Provide the [X, Y] coordinate of the cell's center where the given text is located.  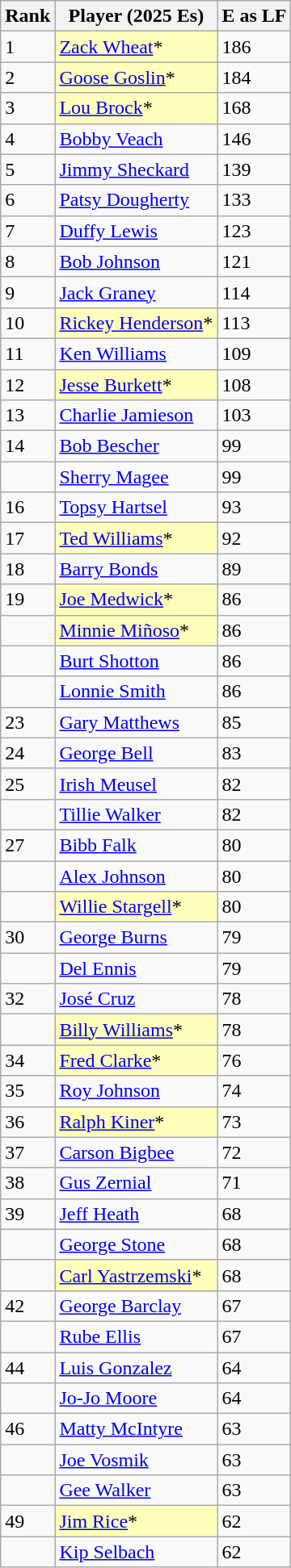
32 [27, 999]
Ken Williams [136, 353]
71 [254, 1183]
Rube Ellis [136, 1336]
Jesse Burkett* [136, 385]
George Bell [136, 753]
76 [254, 1060]
39 [27, 1214]
7 [27, 231]
Luis Gonzalez [136, 1368]
Charlie Jamieson [136, 416]
Jack Graney [136, 292]
Bob Johnson [136, 261]
14 [27, 446]
Gee Walker [136, 1491]
1 [27, 47]
Gary Matthews [136, 722]
113 [254, 323]
38 [27, 1183]
11 [27, 353]
Carl Yastrzemski* [136, 1275]
12 [27, 385]
83 [254, 753]
Burt Shotton [136, 661]
3 [27, 108]
123 [254, 231]
186 [254, 47]
121 [254, 261]
Kip Selbach [136, 1552]
36 [27, 1122]
6 [27, 200]
93 [254, 508]
2 [27, 77]
17 [27, 538]
25 [27, 784]
13 [27, 416]
5 [27, 169]
Topsy Hartsel [136, 508]
Roy Johnson [136, 1091]
24 [27, 753]
46 [27, 1429]
Billy Williams* [136, 1030]
133 [254, 200]
Bobby Veach [136, 139]
74 [254, 1091]
23 [27, 722]
35 [27, 1091]
8 [27, 261]
Player (2025 Es) [136, 16]
37 [27, 1152]
9 [27, 292]
18 [27, 569]
Joe Vosmik [136, 1460]
139 [254, 169]
Goose Goslin* [136, 77]
10 [27, 323]
Carson Bigbee [136, 1152]
Ralph Kiner* [136, 1122]
George Burns [136, 938]
42 [27, 1306]
Sherry Magee [136, 477]
Rank [27, 16]
Gus Zernial [136, 1183]
Minnie Miñoso* [136, 630]
30 [27, 938]
Duffy Lewis [136, 231]
Barry Bonds [136, 569]
Bibb Falk [136, 845]
92 [254, 538]
George Stone [136, 1244]
44 [27, 1368]
49 [27, 1521]
Lou Brock* [136, 108]
168 [254, 108]
Tillie Walker [136, 814]
89 [254, 569]
Joe Medwick* [136, 600]
Alex Johnson [136, 876]
Irish Meusel [136, 784]
Bob Bescher [136, 446]
Del Ennis [136, 968]
27 [27, 845]
Jimmy Sheckard [136, 169]
Fred Clarke* [136, 1060]
Patsy Dougherty [136, 200]
Matty McIntyre [136, 1429]
Lonnie Smith [136, 692]
103 [254, 416]
184 [254, 77]
73 [254, 1122]
19 [27, 600]
34 [27, 1060]
E as LF [254, 16]
146 [254, 139]
109 [254, 353]
16 [27, 508]
4 [27, 139]
Willie Stargell* [136, 907]
Jo-Jo Moore [136, 1399]
George Barclay [136, 1306]
Ted Williams* [136, 538]
Rickey Henderson* [136, 323]
114 [254, 292]
72 [254, 1152]
José Cruz [136, 999]
Jim Rice* [136, 1521]
Zack Wheat* [136, 47]
Jeff Heath [136, 1214]
108 [254, 385]
85 [254, 722]
